Provide the (X, Y) coordinate of the cell's center where the given text is located.  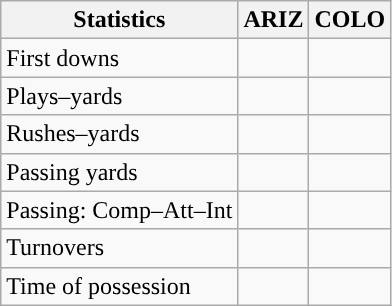
Statistics (120, 20)
Passing: Comp–Att–Int (120, 210)
First downs (120, 58)
Rushes–yards (120, 134)
Turnovers (120, 248)
COLO (350, 20)
Time of possession (120, 286)
Passing yards (120, 172)
Plays–yards (120, 96)
ARIZ (274, 20)
